Identify which cell holds the provided text, then report its [x, y] central coordinate. 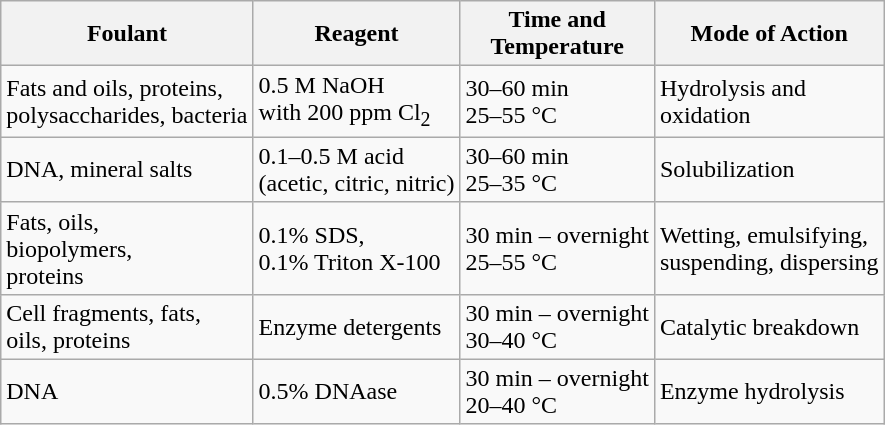
0.5% DNAase [356, 392]
Enzyme detergents [356, 326]
30–60 min25–55 °C [557, 102]
0.5 M NaOH with 200 ppm Cl2 [356, 102]
Foulant [127, 34]
0.1–0.5 M acid(acetic, citric, nitric) [356, 170]
30–60 min25–35 °C [557, 170]
Catalytic breakdown [769, 326]
Fats, oils, biopolymers, proteins [127, 248]
0.1% SDS, 0.1% Triton X-100 [356, 248]
Solubilization [769, 170]
Fats and oils, proteins, polysaccharides, bacteria [127, 102]
30 min – overnight 25–55 °C [557, 248]
Enzyme hydrolysis [769, 392]
Mode of Action [769, 34]
Time and Temperature [557, 34]
Wetting, emulsifying,suspending, dispersing [769, 248]
DNA [127, 392]
DNA, mineral salts [127, 170]
Cell fragments, fats,oils, proteins [127, 326]
30 min – overnight20–40 °C [557, 392]
Hydrolysis and oxidation [769, 102]
Reagent [356, 34]
30 min – overnight30–40 °C [557, 326]
